From the cell containing the given text, extract its center point as [X, Y] coordinate. 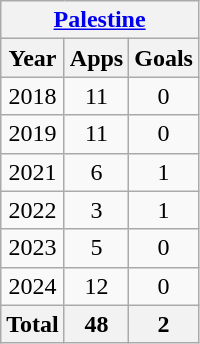
Total [33, 324]
Year [33, 58]
2023 [33, 248]
Palestine [100, 20]
2021 [33, 172]
2022 [33, 210]
Goals [164, 58]
5 [96, 248]
2018 [33, 96]
48 [96, 324]
6 [96, 172]
12 [96, 286]
2 [164, 324]
2024 [33, 286]
3 [96, 210]
Apps [96, 58]
2019 [33, 134]
